Locate the cell with the specified text and output its (x, y) center coordinate. 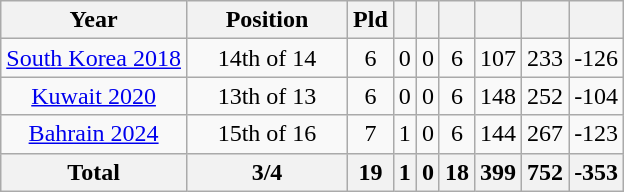
15th of 16 (266, 134)
252 (546, 96)
Bahrain 2024 (94, 134)
Kuwait 2020 (94, 96)
13th of 13 (266, 96)
Total (94, 172)
144 (498, 134)
7 (371, 134)
Position (266, 20)
148 (498, 96)
14th of 14 (266, 58)
-104 (596, 96)
-123 (596, 134)
-126 (596, 58)
Year (94, 20)
-353 (596, 172)
267 (546, 134)
Pld (371, 20)
South Korea 2018 (94, 58)
233 (546, 58)
107 (498, 58)
752 (546, 172)
399 (498, 172)
19 (371, 172)
18 (456, 172)
3/4 (266, 172)
